Identify which cell holds the provided text, then report its (X, Y) central coordinate. 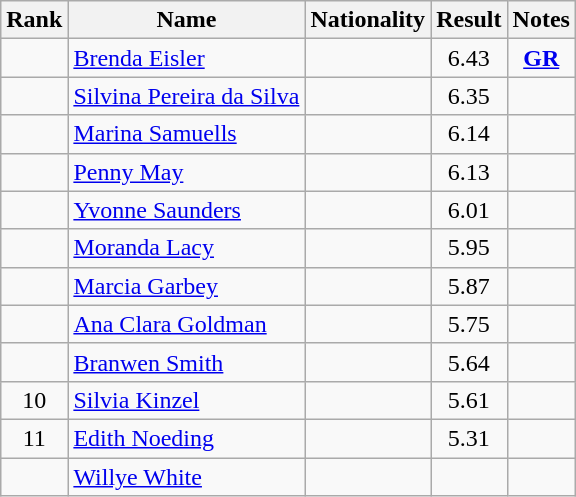
Silvina Pereira da Silva (186, 96)
Moranda Lacy (186, 248)
6.14 (469, 134)
Silvia Kinzel (186, 400)
Rank (34, 20)
Yvonne Saunders (186, 210)
5.75 (469, 324)
Notes (541, 20)
Result (469, 20)
5.87 (469, 286)
Edith Noeding (186, 438)
Willye White (186, 477)
Ana Clara Goldman (186, 324)
11 (34, 438)
6.35 (469, 96)
10 (34, 400)
6.43 (469, 58)
5.31 (469, 438)
Brenda Eisler (186, 58)
GR (541, 58)
Marina Samuells (186, 134)
5.95 (469, 248)
Penny May (186, 172)
5.64 (469, 362)
Branwen Smith (186, 362)
6.13 (469, 172)
6.01 (469, 210)
5.61 (469, 400)
Name (186, 20)
Marcia Garbey (186, 286)
Nationality (368, 20)
